Return the (x, y) coordinate for the center point of the cell that contains the specified text.  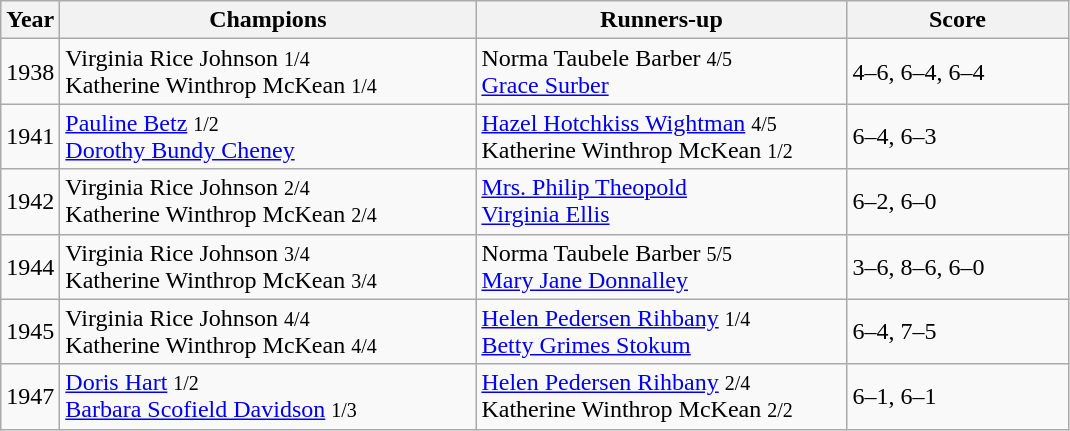
Virginia Rice Johnson 2/4 Katherine Winthrop McKean 2/4 (268, 202)
Norma Taubele Barber 5/5 Mary Jane Donnalley (662, 266)
6–4, 7–5 (958, 332)
Norma Taubele Barber 4/5 Grace Surber (662, 72)
1941 (30, 136)
Virginia Rice Johnson 4/4 Katherine Winthrop McKean 4/4 (268, 332)
Virginia Rice Johnson 1/4 Katherine Winthrop McKean 1/4 (268, 72)
Virginia Rice Johnson 3/4 Katherine Winthrop McKean 3/4 (268, 266)
Runners-up (662, 20)
Year (30, 20)
1938 (30, 72)
1947 (30, 396)
6–1, 6–1 (958, 396)
6–4, 6–3 (958, 136)
4–6, 6–4, 6–4 (958, 72)
Hazel Hotchkiss Wightman 4/5 Katherine Winthrop McKean 1/2 (662, 136)
1942 (30, 202)
Mrs. Philip Theopold Virginia Ellis (662, 202)
Champions (268, 20)
1944 (30, 266)
Helen Pedersen Rihbany 1/4 Betty Grimes Stokum (662, 332)
3–6, 8–6, 6–0 (958, 266)
1945 (30, 332)
Doris Hart 1/2 Barbara Scofield Davidson 1/3 (268, 396)
Helen Pedersen Rihbany 2/4 Katherine Winthrop McKean 2/2 (662, 396)
6–2, 6–0 (958, 202)
Score (958, 20)
Pauline Betz 1/2 Dorothy Bundy Cheney (268, 136)
